From the cell containing the given text, extract its center point as [x, y] coordinate. 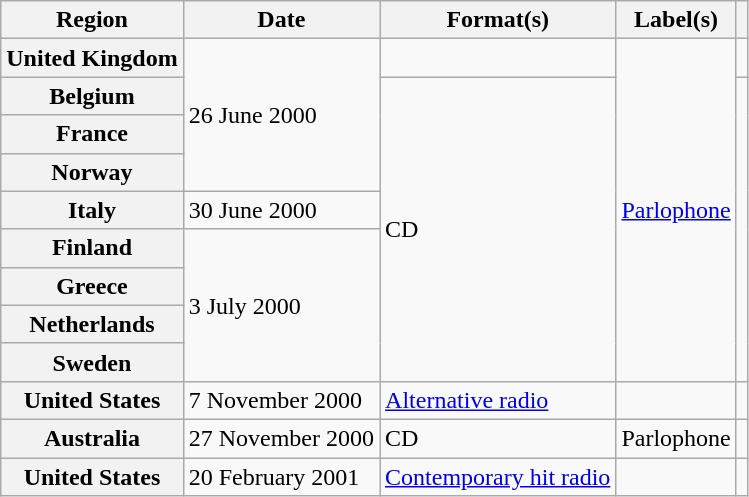
20 February 2001 [281, 477]
Region [92, 20]
27 November 2000 [281, 438]
Date [281, 20]
Italy [92, 210]
Alternative radio [498, 400]
Label(s) [676, 20]
Netherlands [92, 324]
Format(s) [498, 20]
7 November 2000 [281, 400]
Australia [92, 438]
Contemporary hit radio [498, 477]
Finland [92, 248]
Greece [92, 286]
3 July 2000 [281, 305]
Sweden [92, 362]
Norway [92, 172]
30 June 2000 [281, 210]
26 June 2000 [281, 115]
Belgium [92, 96]
United Kingdom [92, 58]
France [92, 134]
